Return [x, y] of the center of cell containing provided text 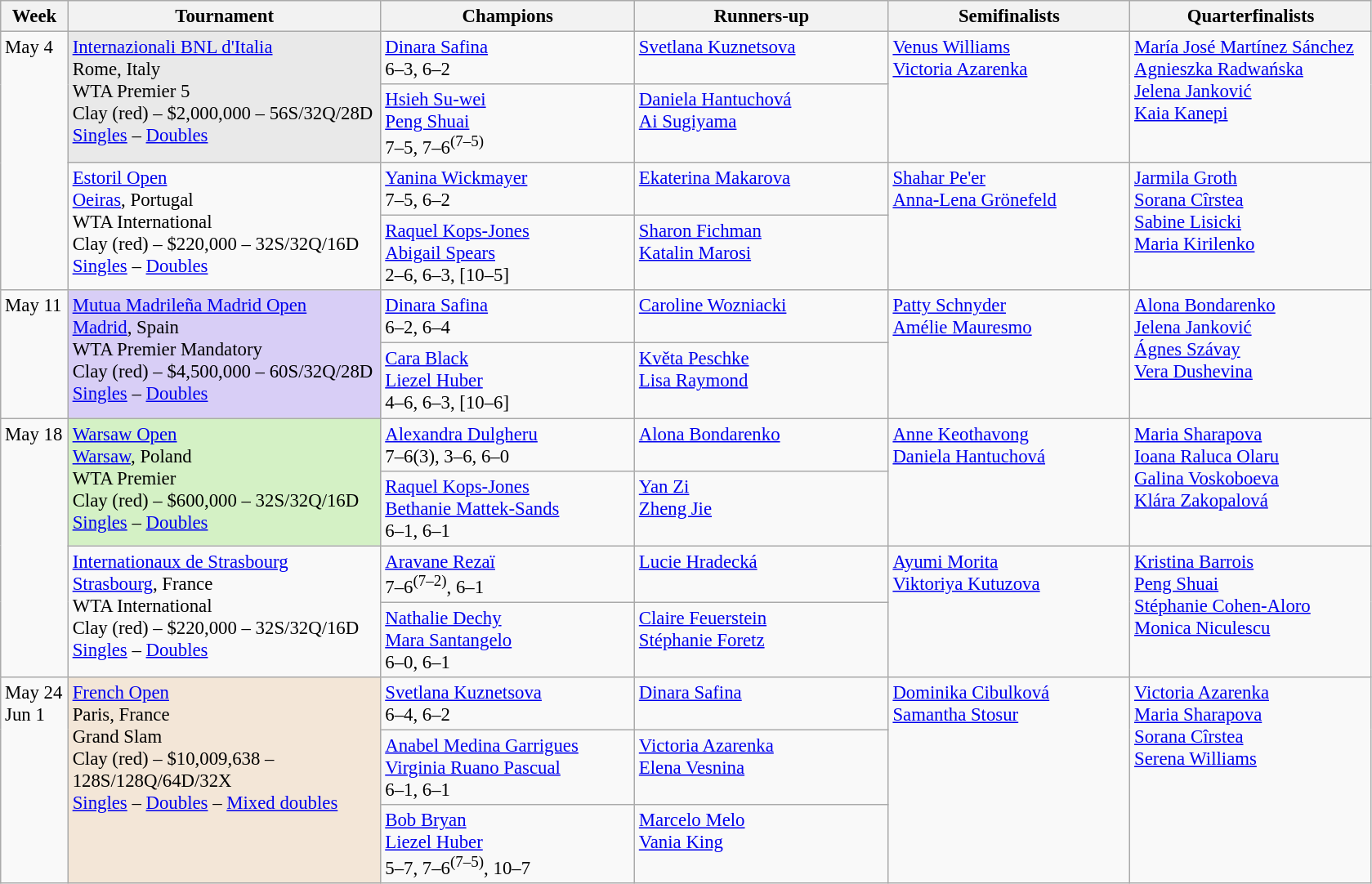
Caroline Wozniacki [762, 317]
Lucie Hradecká [762, 574]
May 4 [34, 162]
Alona Bondarenko Jelena Janković Ágnes Szávay Vera Dushevina [1251, 355]
May 18 [34, 547]
Mutua Madrileña Madrid OpenMadrid, SpainWTA Premier MandatoryClay (red) – $4,500,000 – 60S/32Q/28DSingles – Doubles [224, 355]
Internationaux de StrasbourgStrasbourg, FranceWTA InternationalClay (red) – $220,000 – 32S/32Q/16DSingles – Doubles [224, 611]
Bob Bryan Liezel Huber5–7, 7–6(7–5), 10–7 [508, 844]
Dinara Safina6–3, 6–2 [508, 59]
Quarterfinalists [1251, 16]
María José Martínez Sánchez Agnieszka Radwańska Jelena Janković Kaia Kanepi [1251, 98]
Ekaterina Makarova [762, 190]
Venus Williams Victoria Azarenka [1009, 98]
Svetlana Kuznetsova6–4, 6–2 [508, 704]
May 11 [34, 355]
Dinara Safina6–2, 6–4 [508, 317]
Dominika Cibulková Samantha Stosur [1009, 780]
Semifinalists [1009, 16]
Jarmila Groth Sorana Cîrstea Sabine Lisicki Maria Kirilenko [1251, 226]
Internazionali BNL d'ItaliaRome, ItalyWTA Premier 5Clay (red) – $2,000,000 – 56S/32Q/28DSingles – Doubles [224, 98]
Victoria Azarenka Maria Sharapova Sorana Cîrstea Serena Williams [1251, 780]
Dinara Safina [762, 704]
Kristina Barrois Peng Shuai Stéphanie Cohen-Aloro Monica Niculescu [1251, 611]
Hsieh Su-wei Peng Shuai7–5, 7–6(7–5) [508, 123]
Champions [508, 16]
Svetlana Kuznetsova [762, 59]
Victoria Azarenka Elena Vesnina [762, 767]
Ayumi Morita Viktoriya Kutuzova [1009, 611]
French Open Paris, FranceGrand SlamClay (red) – $10,009,638 – 128S/128Q/64D/32XSingles – Doubles – Mixed doubles [224, 780]
Daniela Hantuchová Ai Sugiyama [762, 123]
Sharon Fichman Katalin Marosi [762, 253]
Patty Schnyder Amélie Mauresmo [1009, 355]
Week [34, 16]
Alona Bondarenko [762, 444]
Anne Keothavong Daniela Hantuchová [1009, 482]
Claire Feuerstein Stéphanie Foretz [762, 640]
Cara Black Liezel Huber4–6, 6–3, [10–6] [508, 381]
Yanina Wickmayer 7–5, 6–2 [508, 190]
Shahar Pe'er Anna-Lena Grönefeld [1009, 226]
Tournament [224, 16]
Yan Zi Zheng Jie [762, 508]
Estoril Open Oeiras, PortugalWTA InternationalClay (red) – $220,000 – 32S/32Q/16DSingles – Doubles [224, 226]
Raquel Kops-Jones Bethanie Mattek-Sands 6–1, 6–1 [508, 508]
Květa Peschke Lisa Raymond [762, 381]
Marcelo Melo Vania King [762, 844]
Raquel Kops-Jones Abigail Spears2–6, 6–3, [10–5] [508, 253]
Warsaw Open Warsaw, PolandWTA PremierClay (red) – $600,000 – 32S/32Q/16DSingles – Doubles [224, 482]
Maria Sharapova Ioana Raluca Olaru Galina Voskoboeva Klára Zakopalová [1251, 482]
Anabel Medina Garrigues Virginia Ruano Pascual 6–1, 6–1 [508, 767]
Aravane Rezaï7–6(7–2), 6–1 [508, 574]
May 24Jun 1 [34, 780]
Nathalie Dechy Mara Santangelo6–0, 6–1 [508, 640]
Runners-up [762, 16]
Alexandra Dulgheru7–6(3), 3–6, 6–0 [508, 444]
